Output the [x, y] coordinate of the center of the cell containing the given text.  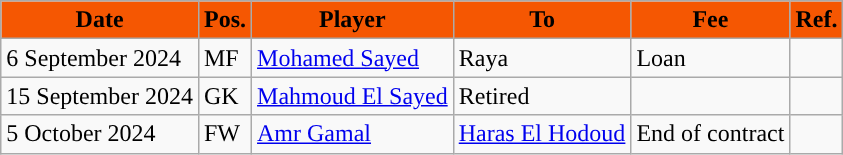
Ref. [816, 20]
Pos. [224, 20]
6 September 2024 [100, 58]
End of contract [710, 134]
15 September 2024 [100, 96]
Fee [710, 20]
Player [353, 20]
Retired [542, 96]
Amr Gamal [353, 134]
To [542, 20]
MF [224, 58]
GK [224, 96]
Mohamed Sayed [353, 58]
5 October 2024 [100, 134]
FW [224, 134]
Mahmoud El Sayed [353, 96]
Haras El Hodoud [542, 134]
Loan [710, 58]
Date [100, 20]
Raya [542, 58]
